Return the (x, y) coordinate for the center point of the cell that contains the specified text.  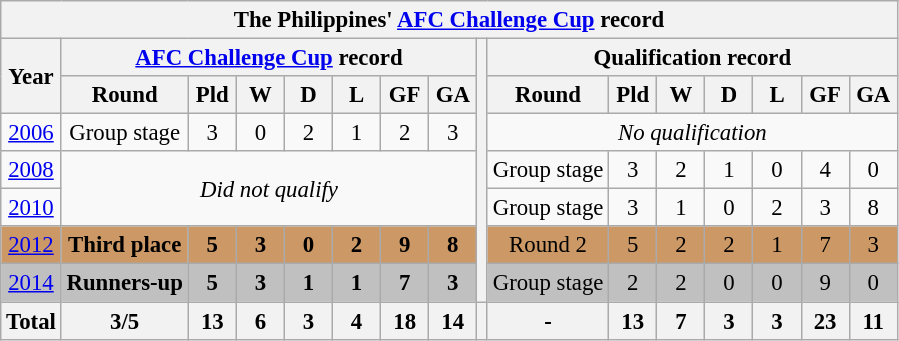
AFC Challenge Cup record (269, 58)
Total (31, 321)
2012 (31, 245)
Runners-up (124, 283)
2008 (31, 170)
No qualification (692, 133)
Year (31, 76)
Did not qualify (269, 188)
23 (825, 321)
14 (453, 321)
6 (260, 321)
2014 (31, 283)
The Philippines' AFC Challenge Cup record (450, 20)
Third place (124, 245)
11 (873, 321)
2006 (31, 133)
Qualification record (692, 58)
18 (405, 321)
- (548, 321)
Round 2 (548, 245)
3/5 (124, 321)
2010 (31, 208)
